Scan for the cell matching the given text and deliver its (X, Y) coordinate at center. 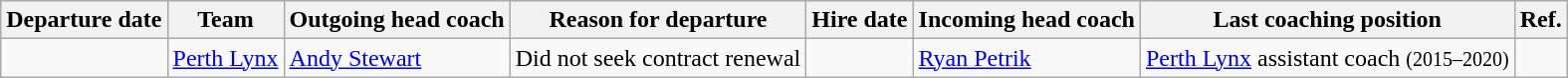
Hire date (860, 20)
Ref. (1541, 20)
Perth Lynx (225, 58)
Team (225, 20)
Ryan Petrik (1026, 58)
Departure date (84, 20)
Reason for departure (658, 20)
Did not seek contract renewal (658, 58)
Outgoing head coach (396, 20)
Andy Stewart (396, 58)
Incoming head coach (1026, 20)
Perth Lynx assistant coach (2015–2020) (1327, 58)
Last coaching position (1327, 20)
